Provide the (X, Y) coordinate of the cell's center where the given text is located.  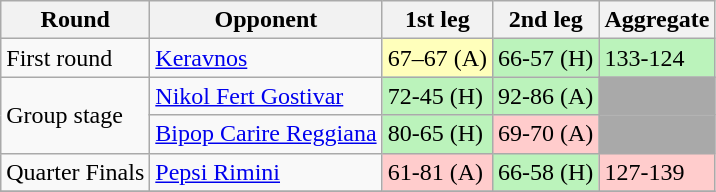
72-45 (H) (437, 96)
61-81 (A) (437, 172)
69-70 (A) (546, 134)
133-124 (657, 58)
Nikol Fert Gostivar (266, 96)
Group stage (76, 115)
Opponent (266, 20)
80-65 (H) (437, 134)
2nd leg (546, 20)
92-86 (A) (546, 96)
First round (76, 58)
66-58 (H) (546, 172)
127-139 (657, 172)
Aggregate (657, 20)
Bipop Carire Reggiana (266, 134)
66-57 (H) (546, 58)
Round (76, 20)
Quarter Finals (76, 172)
67–67 (A) (437, 58)
Pepsi Rimini (266, 172)
Keravnos (266, 58)
1st leg (437, 20)
